Search for the cell housing the specified text and yield its (X, Y) center coordinate. 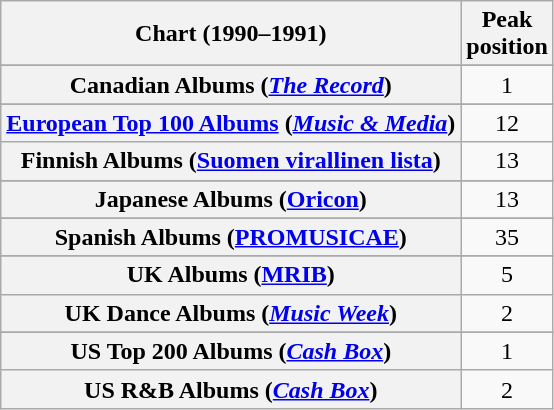
Chart (1990–1991) (231, 34)
UK Albums (MRIB) (231, 275)
UK Dance Albums (Music Week) (231, 313)
5 (507, 275)
35 (507, 237)
Peakposition (507, 34)
Japanese Albums (Oricon) (231, 199)
US R&B Albums (Cash Box) (231, 389)
Canadian Albums (The Record) (231, 85)
Finnish Albums (Suomen virallinen lista) (231, 161)
12 (507, 123)
Spanish Albums (PROMUSICAE) (231, 237)
European Top 100 Albums (Music & Media) (231, 123)
US Top 200 Albums (Cash Box) (231, 351)
